Search for the cell housing the specified text and yield its [X, Y] center coordinate. 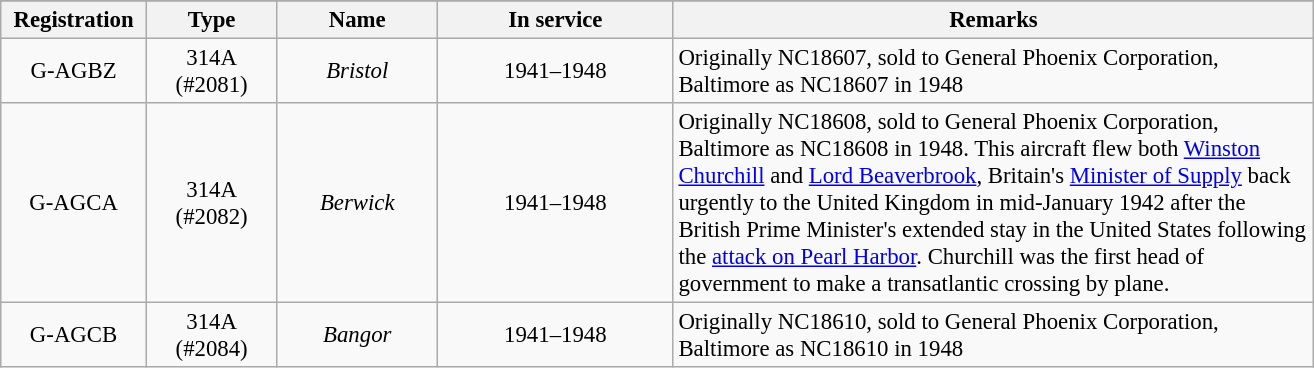
In service [556, 20]
Remarks [994, 20]
Name [358, 20]
Originally NC18610, sold to General Phoenix Corporation, Baltimore as NC18610 in 1948 [994, 336]
Bristol [358, 72]
314A (#2081) [212, 72]
G-AGBZ [74, 72]
314A (#2084) [212, 336]
Type [212, 20]
Berwick [358, 203]
Bangor [358, 336]
314A (#2082) [212, 203]
Registration [74, 20]
G-AGCA [74, 203]
Originally NC18607, sold to General Phoenix Corporation, Baltimore as NC18607 in 1948 [994, 72]
G-AGCB [74, 336]
